Search for the cell housing the specified text and yield its (x, y) center coordinate. 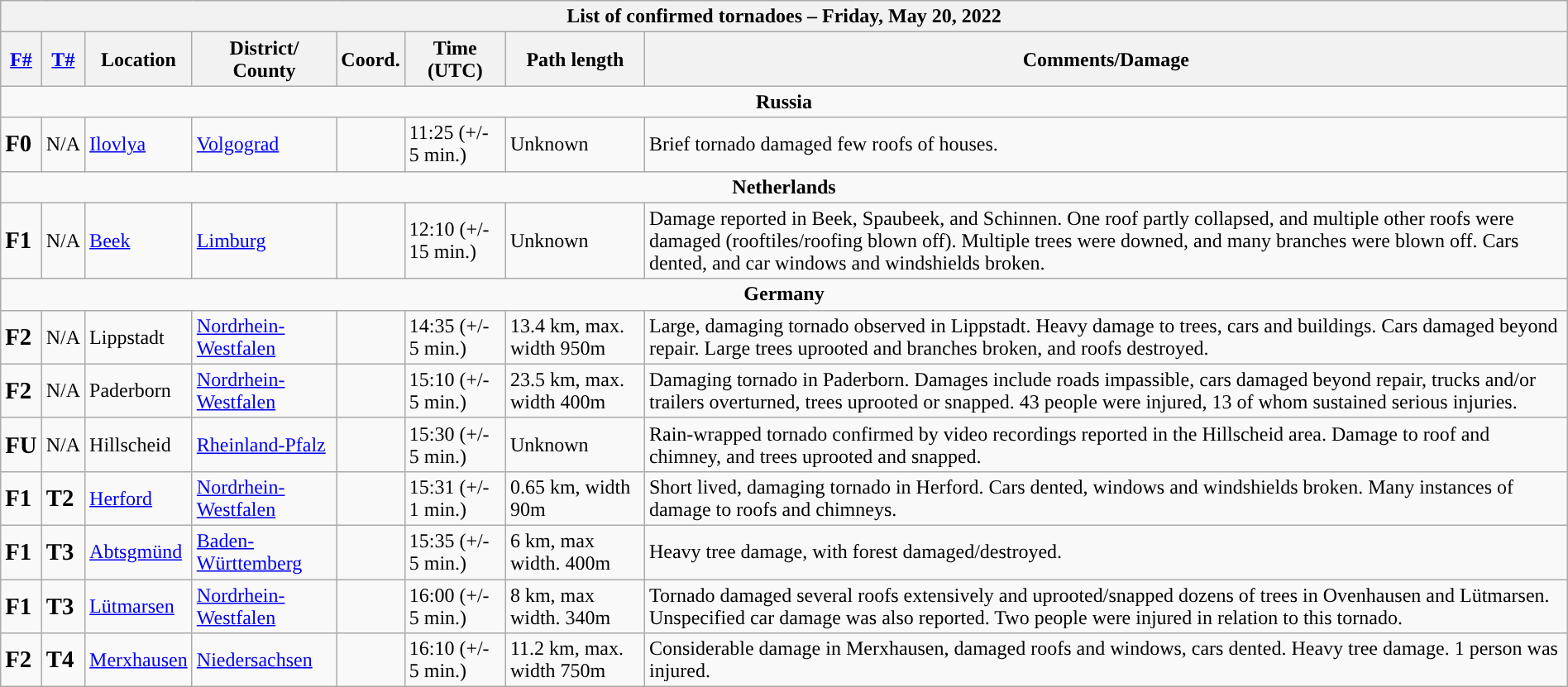
Heavy tree damage, with forest damaged/destroyed. (1106, 552)
Rheinland-Pfalz (264, 445)
Considerable damage in Merxhausen, damaged roofs and windows, cars dented. Heavy tree damage. 1 person was injured. (1106, 660)
Comments/Damage (1106, 60)
F# (22, 60)
Merxhausen (139, 660)
11.2 km, max. width 750m (575, 660)
District/County (264, 60)
Lippstadt (139, 337)
Path length (575, 60)
16:10 (+/- 5 min.) (455, 660)
Ilovlya (139, 144)
0.65 km, width 90m (575, 498)
Time (UTC) (455, 60)
F0 (22, 144)
15:30 (+/- 5 min.) (455, 445)
Rain-wrapped tornado confirmed by video recordings reported in the Hillscheid area. Damage to roof and chimney, and trees uprooted and snapped. (1106, 445)
Volgograd (264, 144)
Beek (139, 241)
Paderborn (139, 390)
11:25 (+/- 5 min.) (455, 144)
Germany (784, 294)
T4 (63, 660)
Abtsgmünd (139, 552)
8 km, max width. 340m (575, 605)
Brief tornado damaged few roofs of houses. (1106, 144)
Coord. (370, 60)
12:10 (+/- 15 min.) (455, 241)
Lütmarsen (139, 605)
15:35 (+/- 5 min.) (455, 552)
15:10 (+/- 5 min.) (455, 390)
Netherlands (784, 187)
15:31 (+/- 1 min.) (455, 498)
FU (22, 445)
Hillscheid (139, 445)
List of confirmed tornadoes – Friday, May 20, 2022 (784, 17)
Baden-Württemberg (264, 552)
T# (63, 60)
16:00 (+/- 5 min.) (455, 605)
Russia (784, 102)
23.5 km, max. width 400m (575, 390)
6 km, max width. 400m (575, 552)
13.4 km, max. width 950m (575, 337)
Niedersachsen (264, 660)
Short lived, damaging tornado in Herford. Cars dented, windows and windshields broken. Many instances of damage to roofs and chimneys. (1106, 498)
T2 (63, 498)
14:35 (+/- 5 min.) (455, 337)
Location (139, 60)
Herford (139, 498)
Limburg (264, 241)
